Identify which cell holds the provided text, then report its [x, y] central coordinate. 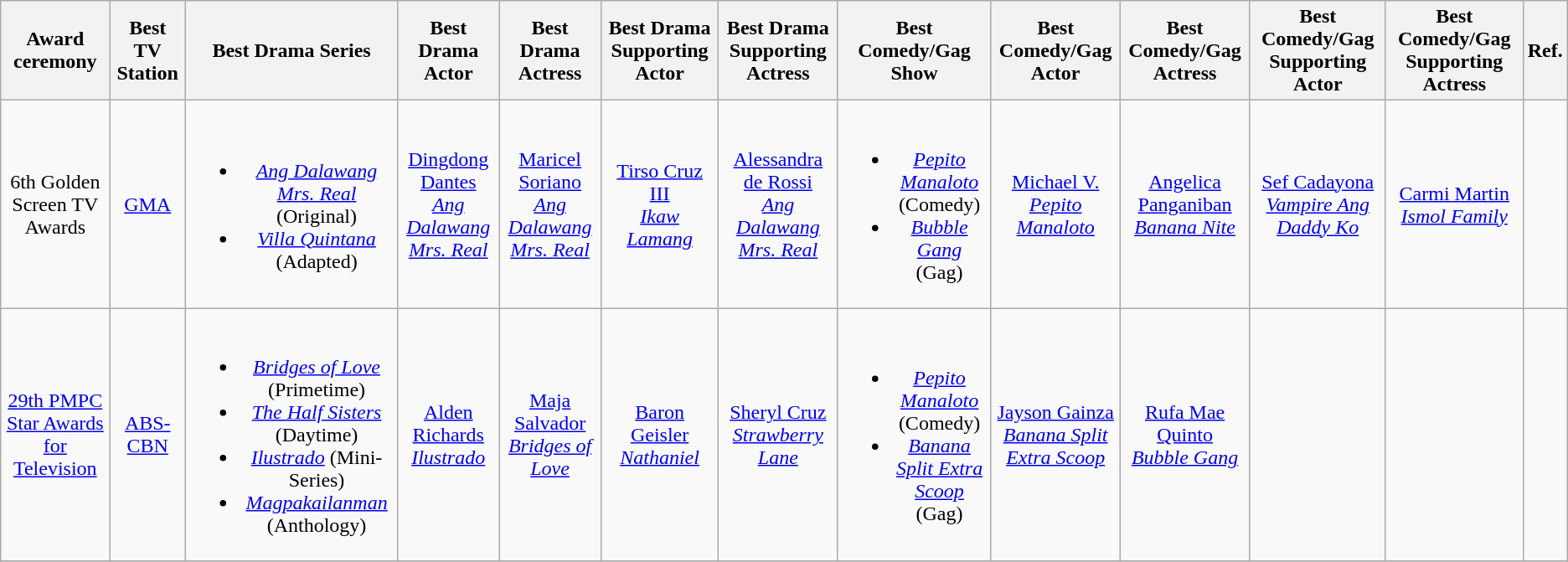
Maricel Soriano Ang Dalawang Mrs. Real [549, 204]
Baron Geisler Nathaniel [660, 435]
Best Comedy/Gag Actor [1055, 50]
Best Comedy/Gag Supporting Actor [1318, 50]
Award ceremony [55, 50]
Sheryl Cruz Strawberry Lane [778, 435]
Pepito Manaloto (Comedy)Banana Split Extra Scoop (Gag) [915, 435]
Best Comedy/Gag Supporting Actress [1454, 50]
Best Drama Supporting Actor [660, 50]
Best Drama Series [291, 50]
Michael V. Pepito Manaloto [1055, 204]
Carmi Martin Ismol Family [1454, 204]
Jayson Gainza Banana Split Extra Scoop [1055, 435]
Best Drama Actress [549, 50]
Best Comedy/Gag Show [915, 50]
Best Comedy/Gag Actress [1184, 50]
29th PMPC Star Awards for Television [55, 435]
Sef Cadayona Vampire Ang Daddy Ko [1318, 204]
Angelica Panganiban Banana Nite [1184, 204]
Maja Salvador Bridges of Love [549, 435]
Alessandra de Rossi Ang Dalawang Mrs. Real [778, 204]
Alden Richards Ilustrado [449, 435]
Ref. [1545, 50]
Tirso Cruz III Ikaw Lamang [660, 204]
Pepito Manaloto (Comedy)Bubble Gang (Gag) [915, 204]
Best Drama Actor [449, 50]
Bridges of Love (Primetime)The Half Sisters (Daytime)Ilustrado (Mini-Series)Magpakailanman (Anthology) [291, 435]
GMA [147, 204]
Rufa Mae Quinto Bubble Gang [1184, 435]
Dingdong Dantes Ang Dalawang Mrs. Real [449, 204]
Best TV Station [147, 50]
Ang Dalawang Mrs. Real (Original)Villa Quintana (Adapted) [291, 204]
Best Drama Supporting Actress [778, 50]
ABS-CBN [147, 435]
6th Golden Screen TV Awards [55, 204]
